Find where the given text appears and provide that cell's center as (X, Y) coordinate. 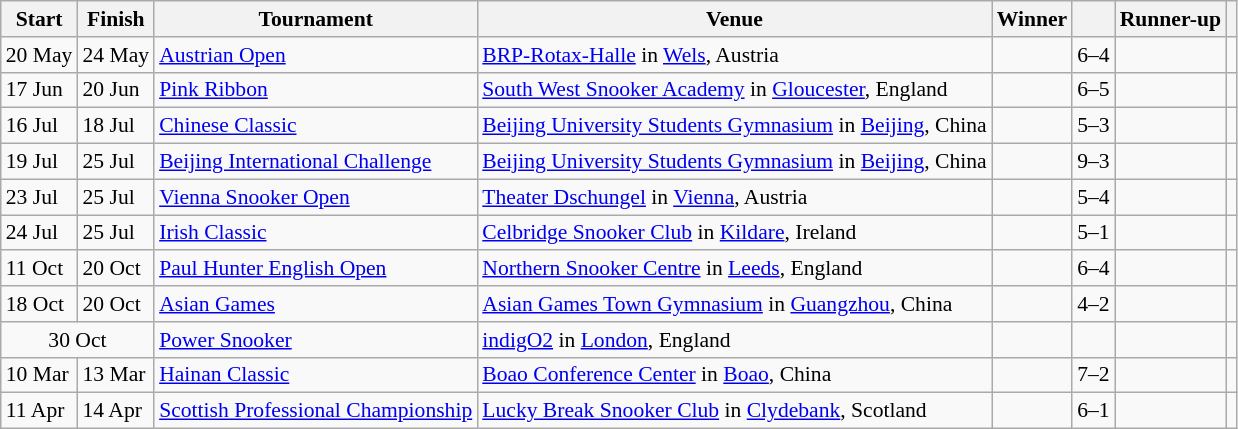
Start (40, 19)
Tournament (316, 19)
Paul Hunter English Open (316, 269)
4–2 (1094, 304)
7–2 (1094, 375)
Scottish Professional Championship (316, 411)
Vienna Snooker Open (316, 197)
16 Jul (40, 126)
13 Mar (116, 375)
5–3 (1094, 126)
5–4 (1094, 197)
11 Oct (40, 269)
Lucky Break Snooker Club in Clydebank, Scotland (734, 411)
Austrian Open (316, 55)
5–1 (1094, 233)
Hainan Classic (316, 375)
Runner-up (1170, 19)
9–3 (1094, 162)
Celbridge Snooker Club in Kildare, Ireland (734, 233)
6–1 (1094, 411)
23 Jul (40, 197)
18 Jul (116, 126)
24 May (116, 55)
South West Snooker Academy in Gloucester, England (734, 90)
19 Jul (40, 162)
Asian Games Town Gymnasium in Guangzhou, China (734, 304)
indigO2 in London, England (734, 340)
Boao Conference Center in Boao, China (734, 375)
14 Apr (116, 411)
30 Oct (78, 340)
Northern Snooker Centre in Leeds, England (734, 269)
18 Oct (40, 304)
20 Jun (116, 90)
Venue (734, 19)
Winner (1032, 19)
24 Jul (40, 233)
Pink Ribbon (316, 90)
11 Apr (40, 411)
Asian Games (316, 304)
17 Jun (40, 90)
Power Snooker (316, 340)
BRP-Rotax-Halle in Wels, Austria (734, 55)
Beijing International Challenge (316, 162)
Irish Classic (316, 233)
Chinese Classic (316, 126)
Theater Dschungel in Vienna, Austria (734, 197)
10 Mar (40, 375)
6–5 (1094, 90)
Finish (116, 19)
20 May (40, 55)
